Extract the [X, Y] coordinate from the center of the cell holding the provided text.  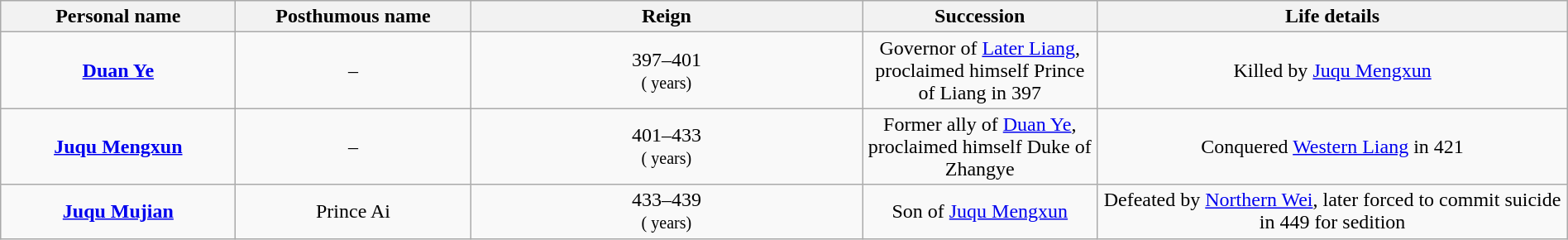
401–433( years) [667, 146]
Life details [1332, 17]
Juqu Mengxun [118, 146]
Conquered Western Liang in 421 [1332, 146]
Former ally of Duan Ye, proclaimed himself Duke of Zhangye [980, 146]
Son of Juqu Mengxun [980, 212]
Defeated by Northern Wei, later forced to commit suicide in 449 for sedition [1332, 212]
Killed by Juqu Mengxun [1332, 70]
Succession [980, 17]
Personal name [118, 17]
433–439( years) [667, 212]
Juqu Mujian [118, 212]
Reign [667, 17]
Posthumous name [353, 17]
Prince Ai [353, 212]
Governor of Later Liang, proclaimed himself Prince of Liang in 397 [980, 70]
Duan Ye [118, 70]
397–401( years) [667, 70]
